Search for the cell housing the specified text and yield its [x, y] center coordinate. 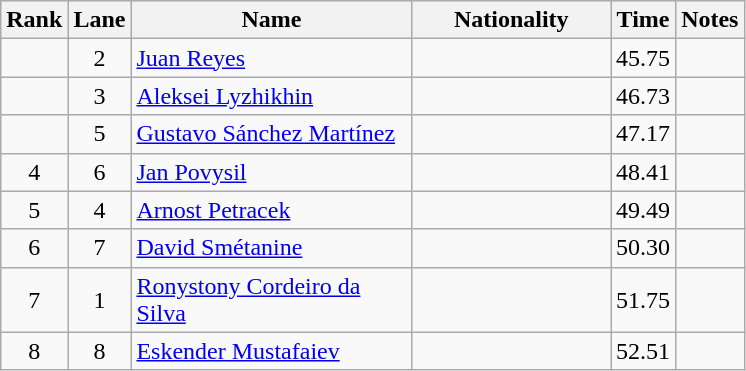
Name [272, 20]
51.75 [644, 300]
Aleksei Lyzhikhin [272, 96]
Notes [710, 20]
50.30 [644, 248]
1 [100, 300]
Time [644, 20]
Lane [100, 20]
47.17 [644, 134]
48.41 [644, 172]
Arnost Petracek [272, 210]
52.51 [644, 351]
3 [100, 96]
46.73 [644, 96]
49.49 [644, 210]
2 [100, 58]
Nationality [512, 20]
Eskender Mustafaiev [272, 351]
45.75 [644, 58]
David Smétanine [272, 248]
Jan Povysil [272, 172]
Rank [34, 20]
Juan Reyes [272, 58]
Ronystony Cordeiro da Silva [272, 300]
Gustavo Sánchez Martínez [272, 134]
